Identify which cell holds the provided text, then report its (x, y) central coordinate. 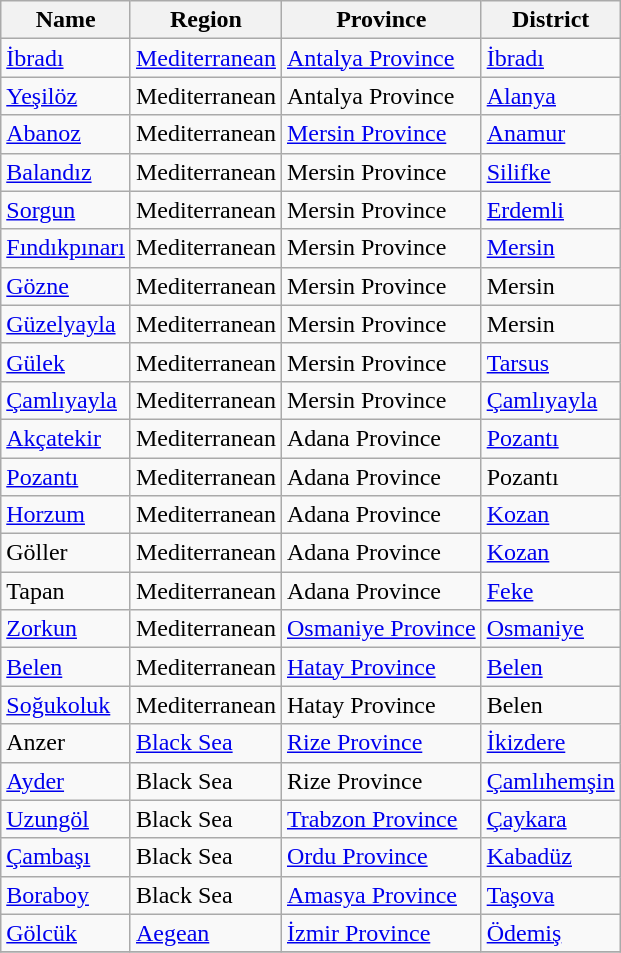
Güzelyayla (66, 324)
Anamur (550, 134)
Tarsus (550, 362)
Uzungöl (66, 819)
Ödemiş (550, 933)
Akçatekir (66, 438)
Name (66, 20)
Çamlıhemşin (550, 781)
Çaykara (550, 819)
İkizdere (550, 743)
Ayder (66, 781)
Abanoz (66, 134)
Soğukoluk (66, 705)
Province (381, 20)
Ordu Province (381, 857)
Trabzon Province (381, 819)
Aegean (206, 933)
Fındıkpınarı (66, 248)
Silifke (550, 172)
Tapan (66, 591)
Sorgun (66, 210)
Yeşilöz (66, 96)
Boraboy (66, 895)
Erdemli (550, 210)
İzmir Province (381, 933)
District (550, 20)
Amasya Province (381, 895)
Gözne (66, 286)
Osmaniye (550, 629)
Balandız (66, 172)
Taşova (550, 895)
Feke (550, 591)
Zorkun (66, 629)
Gölcük (66, 933)
Kabadüz (550, 857)
Region (206, 20)
Anzer (66, 743)
Göller (66, 553)
Gülek (66, 362)
Alanya (550, 96)
Horzum (66, 515)
Osmaniye Province (381, 629)
Çambaşı (66, 857)
